Return (x, y) of the center of cell containing provided text 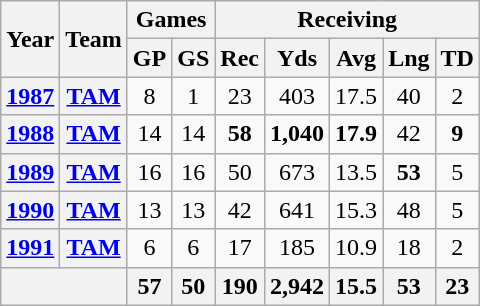
17.5 (356, 96)
Games (170, 20)
1990 (30, 210)
2,942 (298, 286)
18 (409, 248)
1989 (30, 172)
1987 (30, 96)
673 (298, 172)
8 (149, 96)
Avg (356, 58)
Rec (240, 58)
10.9 (356, 248)
13.5 (356, 172)
Yds (298, 58)
GS (194, 58)
GP (149, 58)
58 (240, 134)
9 (457, 134)
Team (94, 39)
1 (194, 96)
Year (30, 39)
Lng (409, 58)
15.5 (356, 286)
Receiving (348, 20)
57 (149, 286)
1991 (30, 248)
48 (409, 210)
17 (240, 248)
403 (298, 96)
15.3 (356, 210)
TD (457, 58)
17.9 (356, 134)
1988 (30, 134)
641 (298, 210)
1,040 (298, 134)
185 (298, 248)
190 (240, 286)
40 (409, 96)
